Detect which cell encompasses the target text, then output its [x, y] center coordinate. 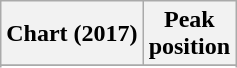
Peak position [189, 34]
Chart (2017) [72, 34]
